Output the [X, Y] coordinate of the center of the cell containing the given text.  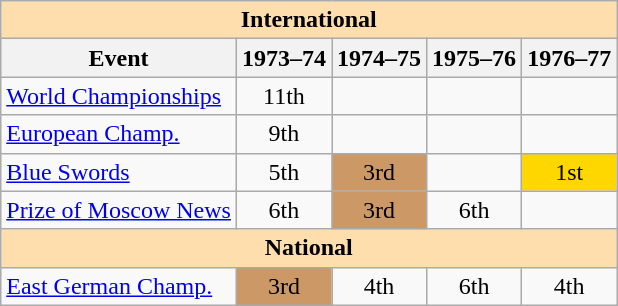
1974–75 [380, 58]
11th [284, 96]
International [309, 20]
European Champ. [119, 134]
World Championships [119, 96]
Event [119, 58]
9th [284, 134]
5th [284, 172]
1973–74 [284, 58]
East German Champ. [119, 286]
Blue Swords [119, 172]
National [309, 248]
1975–76 [474, 58]
1st [570, 172]
Prize of Moscow News [119, 210]
1976–77 [570, 58]
